For the text-containing cell, return its midpoint in (x, y) coordinate format. 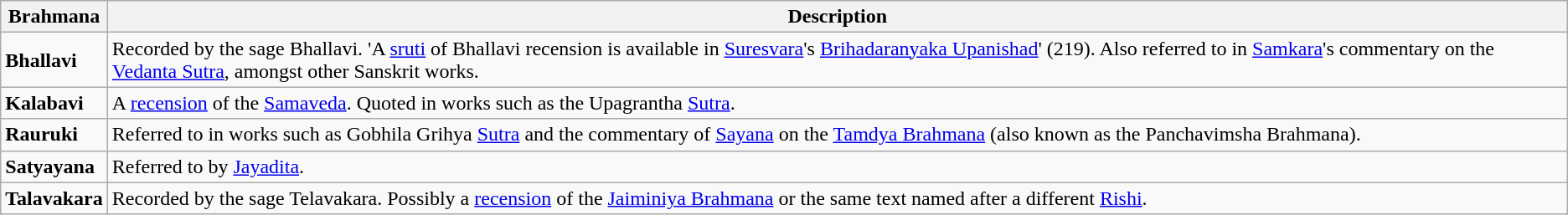
Referred to by Jayadita. (838, 166)
Brahmana (54, 17)
Bhallavi (54, 60)
Recorded by the sage Telavakara. Possibly a recension of the Jaiminiya Brahmana or the same text named after a different Rishi. (838, 198)
Referred to in works such as Gobhila Grihya Sutra and the commentary of Sayana on the Tamdya Brahmana (also known as the Panchavimsha Brahmana). (838, 135)
A recension of the Samaveda. Quoted in works such as the Upagrantha Sutra. (838, 103)
Description (838, 17)
Talavakara (54, 198)
Kalabavi (54, 103)
Satyayana (54, 166)
Rauruki (54, 135)
